For the text-containing cell, return its midpoint in [x, y] coordinate format. 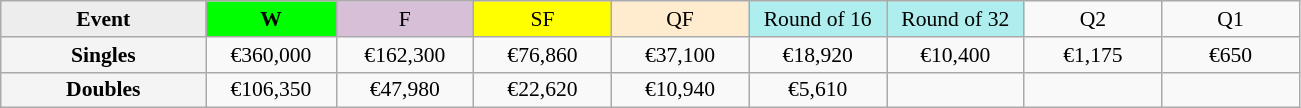
€162,300 [405, 55]
€47,980 [405, 90]
€106,350 [271, 90]
Q2 [1093, 19]
Round of 32 [955, 19]
Round of 16 [818, 19]
Q1 [1231, 19]
€10,400 [955, 55]
SF [543, 19]
€1,175 [1093, 55]
€76,860 [543, 55]
QF [680, 19]
W [271, 19]
€22,620 [543, 90]
€18,920 [818, 55]
Singles [104, 55]
€5,610 [818, 90]
€10,940 [680, 90]
€37,100 [680, 55]
€360,000 [271, 55]
Event [104, 19]
€650 [1231, 55]
F [405, 19]
Doubles [104, 90]
